From the cell containing the given text, extract its center point as (X, Y) coordinate. 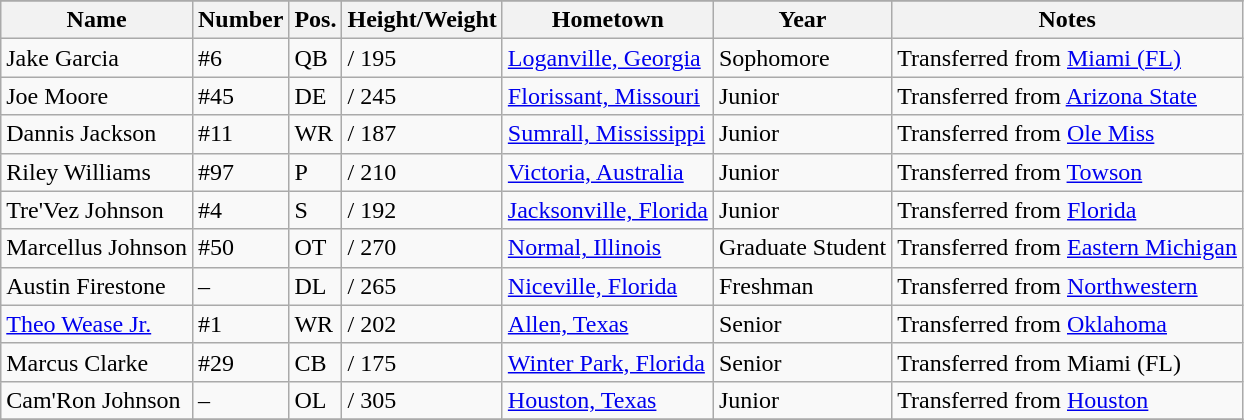
DL (316, 286)
S (316, 210)
Transferred from Northwestern (1068, 286)
Notes (1068, 20)
OL (316, 400)
Niceville, Florida (608, 286)
#97 (240, 172)
/ 270 (422, 248)
Victoria, Australia (608, 172)
Transferred from Houston (1068, 400)
Loganville, Georgia (608, 58)
Winter Park, Florida (608, 362)
Year (802, 20)
QB (316, 58)
Pos. (316, 20)
Freshman (802, 286)
Transferred from Eastern Michigan (1068, 248)
Transferred from Towson (1068, 172)
Jake Garcia (97, 58)
#1 (240, 324)
/ 210 (422, 172)
Height/Weight (422, 20)
Transferred from Arizona State (1068, 96)
Theo Wease Jr. (97, 324)
Normal, Illinois (608, 248)
Sumrall, Mississippi (608, 134)
Jacksonville, Florida (608, 210)
Graduate Student (802, 248)
Transferred from Oklahoma (1068, 324)
Number (240, 20)
Marcellus Johnson (97, 248)
/ 305 (422, 400)
/ 195 (422, 58)
Transferred from Ole Miss (1068, 134)
/ 202 (422, 324)
Hometown (608, 20)
Name (97, 20)
#29 (240, 362)
Dannis Jackson (97, 134)
Marcus Clarke (97, 362)
#4 (240, 210)
#11 (240, 134)
/ 175 (422, 362)
/ 245 (422, 96)
Transferred from Florida (1068, 210)
Joe Moore (97, 96)
Florissant, Missouri (608, 96)
Austin Firestone (97, 286)
P (316, 172)
Tre'Vez Johnson (97, 210)
Riley Williams (97, 172)
#45 (240, 96)
#6 (240, 58)
/ 265 (422, 286)
Sophomore (802, 58)
Allen, Texas (608, 324)
CB (316, 362)
/ 192 (422, 210)
Cam'Ron Johnson (97, 400)
DE (316, 96)
#50 (240, 248)
Houston, Texas (608, 400)
OT (316, 248)
/ 187 (422, 134)
